Output the (X, Y) coordinate of the center of the cell containing the given text.  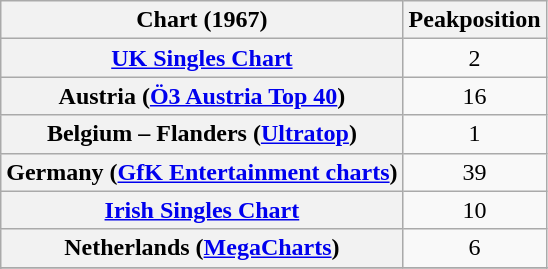
Germany (GfK Entertainment charts) (202, 172)
1 (474, 134)
Belgium – Flanders (Ultratop) (202, 134)
Netherlands (MegaCharts) (202, 248)
Peakposition (474, 20)
Chart (1967) (202, 20)
16 (474, 96)
39 (474, 172)
2 (474, 58)
Irish Singles Chart (202, 210)
Austria (Ö3 Austria Top 40) (202, 96)
10 (474, 210)
UK Singles Chart (202, 58)
6 (474, 248)
